Scan for the cell matching the given text and deliver its [X, Y] coordinate at center. 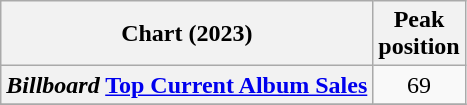
Peakposition [419, 34]
69 [419, 85]
Chart (2023) [187, 34]
Billboard Top Current Album Sales [187, 85]
